Locate the cell with the specified text and output its [x, y] center coordinate. 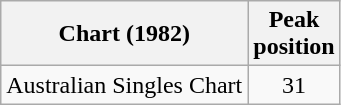
Peakposition [294, 34]
Chart (1982) [124, 34]
31 [294, 85]
Australian Singles Chart [124, 85]
